Capture the cell that displays the provided text and extract its [X, Y] central coordinate. 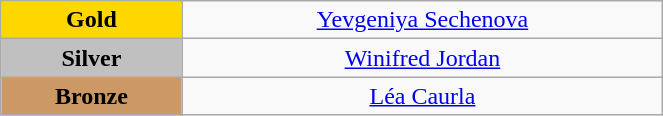
Bronze [92, 96]
Gold [92, 20]
Yevgeniya Sechenova [422, 20]
Winifred Jordan [422, 58]
Silver [92, 58]
Léa Caurla [422, 96]
